For the text-containing cell, return its midpoint in (X, Y) coordinate format. 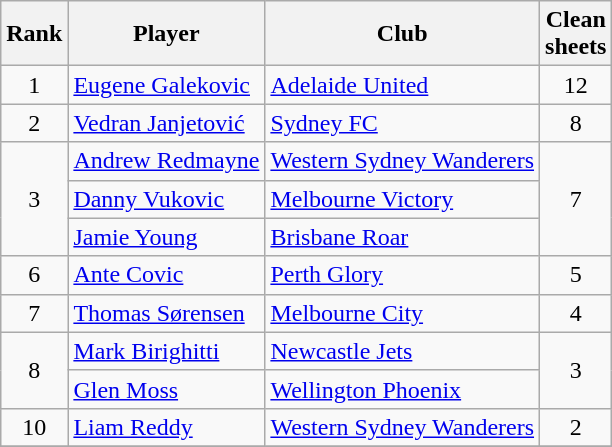
Melbourne Victory (402, 199)
Andrew Redmayne (166, 161)
Perth Glory (402, 275)
Adelaide United (402, 85)
Melbourne City (402, 313)
Ante Covic (166, 275)
Eugene Galekovic (166, 85)
Mark Birighitti (166, 351)
10 (34, 427)
12 (576, 85)
6 (34, 275)
4 (576, 313)
Thomas Sørensen (166, 313)
Brisbane Roar (402, 237)
Vedran Janjetović (166, 123)
5 (576, 275)
1 (34, 85)
Glen Moss (166, 389)
Jamie Young (166, 237)
Player (166, 34)
Club (402, 34)
Sydney FC (402, 123)
Newcastle Jets (402, 351)
Rank (34, 34)
Liam Reddy (166, 427)
Danny Vukovic (166, 199)
Cleansheets (576, 34)
Wellington Phoenix (402, 389)
